Scan for the cell matching the given text and deliver its (X, Y) coordinate at center. 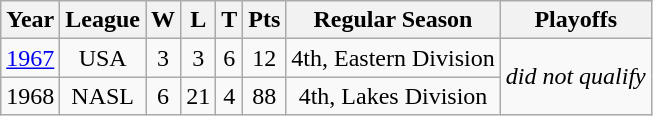
Playoffs (576, 20)
1968 (30, 96)
W (164, 20)
4 (230, 96)
4th, Eastern Division (393, 58)
L (198, 20)
did not qualify (576, 77)
Year (30, 20)
21 (198, 96)
4th, Lakes Division (393, 96)
88 (264, 96)
League (103, 20)
T (230, 20)
Regular Season (393, 20)
12 (264, 58)
NASL (103, 96)
USA (103, 58)
Pts (264, 20)
1967 (30, 58)
